Return the [X, Y] coordinate for the center point of the cell that contains the specified text.  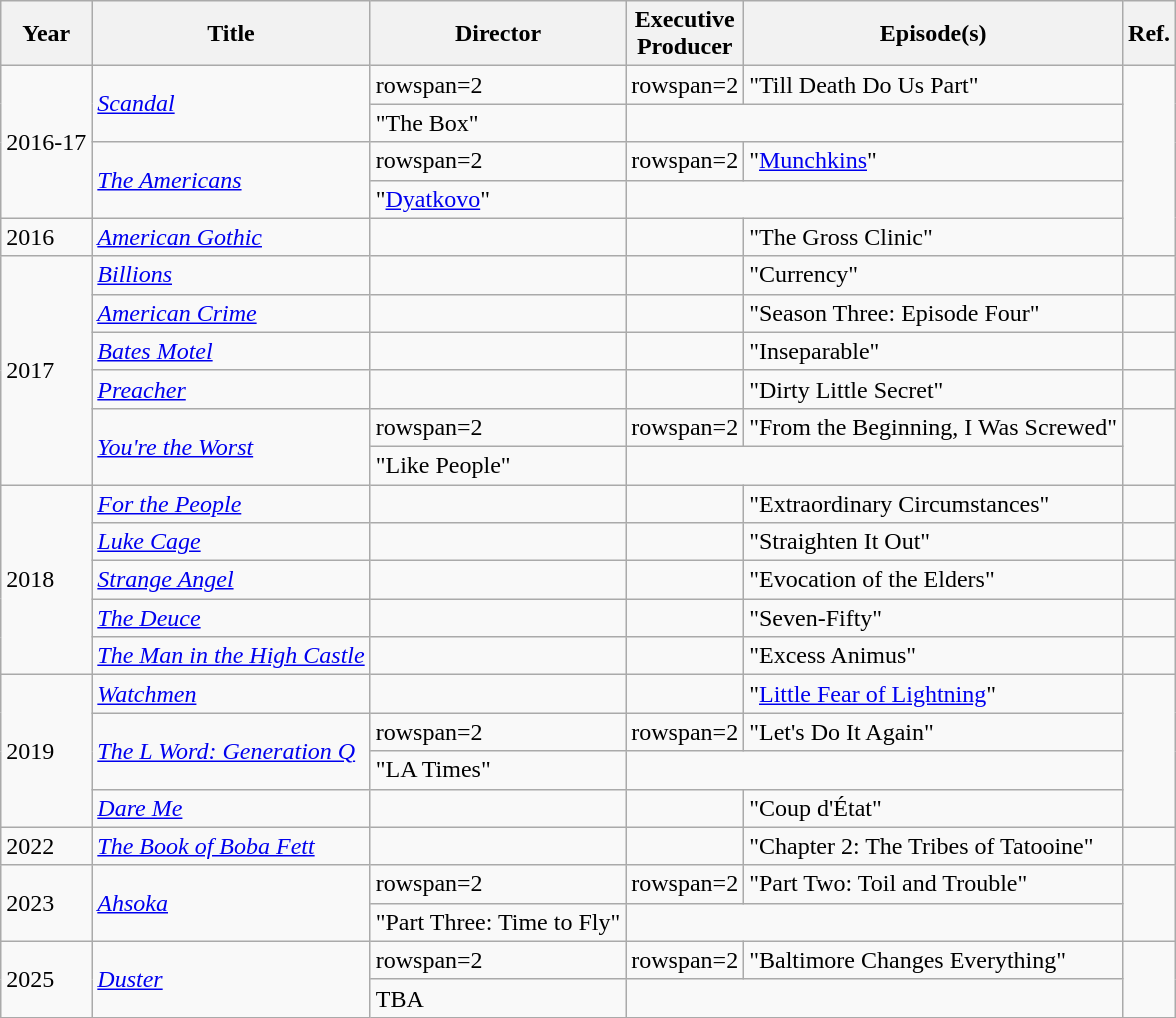
The Man in the High Castle [231, 656]
"From the Beginning, I Was Screwed" [934, 427]
"Inseparable" [934, 351]
ExecutiveProducer [685, 34]
"Baltimore Changes Everything" [934, 960]
Director [498, 34]
2022 [46, 846]
"Evocation of the Elders" [934, 580]
2023 [46, 903]
The L Word: Generation Q [231, 751]
"Coup d'État" [934, 808]
Bates Motel [231, 351]
"Straighten It Out" [934, 542]
2016 [46, 237]
"Extraordinary Circumstances" [934, 503]
"Dirty Little Secret" [934, 389]
"Seven-Fifty" [934, 618]
Year [46, 34]
"Till Death Do Us Part" [934, 85]
"Season Three: Episode Four" [934, 313]
Title [231, 34]
"Currency" [934, 275]
Ahsoka [231, 903]
"The Gross Clinic" [934, 237]
"Let's Do It Again" [934, 732]
"Like People" [498, 465]
Scandal [231, 104]
"The Box" [498, 123]
"Chapter 2: The Tribes of Tatooine" [934, 846]
"Munchkins" [934, 161]
2016-17 [46, 142]
"Dyatkovo" [498, 199]
Duster [231, 979]
Luke Cage [231, 542]
American Gothic [231, 237]
"Little Fear of Lightning" [934, 694]
"LA Times" [498, 770]
Ref. [1150, 34]
The Americans [231, 180]
2017 [46, 370]
Dare Me [231, 808]
Billions [231, 275]
"Excess Animus" [934, 656]
2025 [46, 979]
You're the Worst [231, 446]
The Book of Boba Fett [231, 846]
Watchmen [231, 694]
For the People [231, 503]
Preacher [231, 389]
"Part Two: Toil and Trouble" [934, 884]
The Deuce [231, 618]
2018 [46, 579]
American Crime [231, 313]
Episode(s) [934, 34]
"Part Three: Time to Fly" [498, 922]
TBA [498, 998]
Strange Angel [231, 580]
2019 [46, 751]
